Capture the cell that displays the provided text and extract its [X, Y] central coordinate. 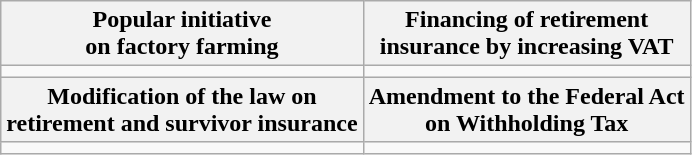
Modification of the law onretirement and survivor insurance [182, 110]
Amendment to the Federal Acton Withholding Tax [526, 110]
Popular initiativeon factory farming [182, 34]
Financing of retirementinsurance by increasing VAT [526, 34]
